For the text-containing cell, return its midpoint in (x, y) coordinate format. 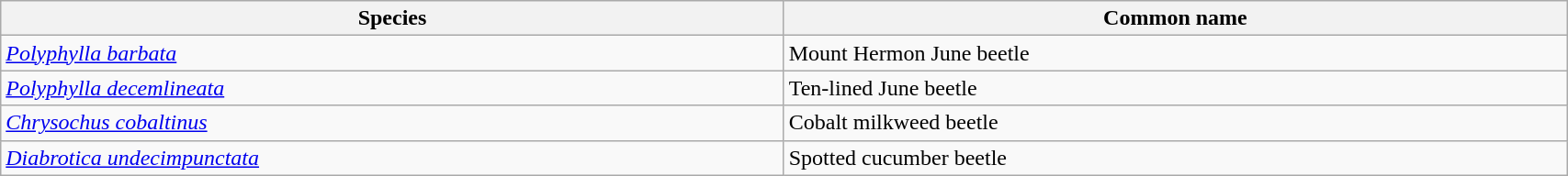
Chrysochus cobaltinus (392, 123)
Polyphylla barbata (392, 53)
Spotted cucumber beetle (1175, 158)
Mount Hermon June beetle (1175, 53)
Diabrotica undecimpunctata (392, 158)
Cobalt milkweed beetle (1175, 123)
Species (392, 18)
Common name (1175, 18)
Polyphylla decemlineata (392, 88)
Ten-lined June beetle (1175, 88)
